Provide the [X, Y] coordinate of the cell's center where the given text is located.  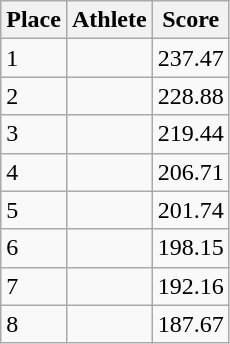
8 [34, 324]
7 [34, 286]
228.88 [190, 96]
198.15 [190, 248]
1 [34, 58]
5 [34, 210]
192.16 [190, 286]
2 [34, 96]
Athlete [109, 20]
201.74 [190, 210]
237.47 [190, 58]
206.71 [190, 172]
Score [190, 20]
3 [34, 134]
187.67 [190, 324]
6 [34, 248]
4 [34, 172]
Place [34, 20]
219.44 [190, 134]
